Detect which cell encompasses the target text, then output its [X, Y] center coordinate. 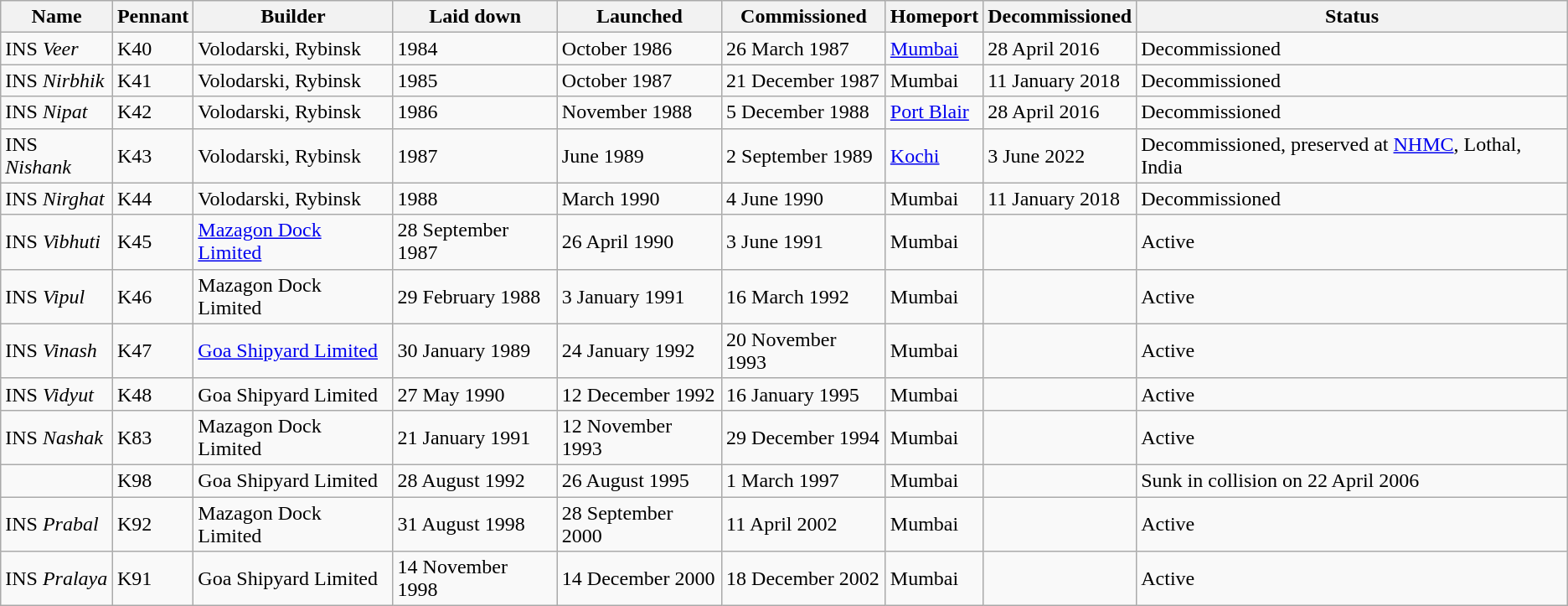
30 January 1989 [475, 350]
INS Veer [57, 49]
26 August 1995 [639, 480]
INS Nashak [57, 438]
K46 [152, 297]
INS Vinash [57, 350]
K43 [152, 156]
Name [57, 17]
12 December 1992 [639, 394]
Sunk in collision on 22 April 2006 [1352, 480]
31 August 1998 [475, 523]
INS Nirbhik [57, 80]
K92 [152, 523]
29 December 1994 [804, 438]
1987 [475, 156]
29 February 1988 [475, 297]
16 March 1992 [804, 297]
INS Prabal [57, 523]
Homeport [934, 17]
12 November 1993 [639, 438]
20 November 1993 [804, 350]
INS Nirghat [57, 199]
INS Pralaya [57, 578]
K47 [152, 350]
1988 [475, 199]
11 April 2002 [804, 523]
18 December 2002 [804, 578]
1985 [475, 80]
Port Blair [934, 112]
14 December 2000 [639, 578]
Laid down [475, 17]
Status [1352, 17]
March 1990 [639, 199]
Launched [639, 17]
1986 [475, 112]
K41 [152, 80]
2 September 1989 [804, 156]
28 August 1992 [475, 480]
K40 [152, 49]
INS Nipat [57, 112]
October 1987 [639, 80]
October 1986 [639, 49]
Builder [293, 17]
1984 [475, 49]
27 May 1990 [475, 394]
14 November 1998 [475, 578]
INS Nishank [57, 156]
Pennant [152, 17]
3 January 1991 [639, 297]
Decommissioned, preserved at NHMC, Lothal, India [1352, 156]
24 January 1992 [639, 350]
INS Vibhuti [57, 241]
K98 [152, 480]
K45 [152, 241]
26 March 1987 [804, 49]
K48 [152, 394]
Kochi [934, 156]
K91 [152, 578]
3 June 1991 [804, 241]
5 December 1988 [804, 112]
1 March 1997 [804, 480]
26 April 1990 [639, 241]
4 June 1990 [804, 199]
K83 [152, 438]
June 1989 [639, 156]
28 September 1987 [475, 241]
3 June 2022 [1060, 156]
Commissioned [804, 17]
INS Vipul [57, 297]
21 January 1991 [475, 438]
16 January 1995 [804, 394]
November 1988 [639, 112]
K44 [152, 199]
K42 [152, 112]
INS Vidyut [57, 394]
28 September 2000 [639, 523]
21 December 1987 [804, 80]
